Return (x, y) of the center of cell containing provided text 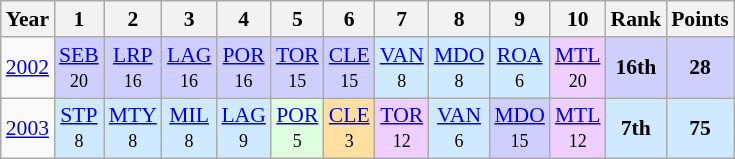
Points (700, 19)
SEB20 (79, 68)
16th (636, 68)
2002 (28, 68)
2003 (28, 128)
LAG16 (189, 68)
4 (243, 19)
POR16 (243, 68)
MDO15 (520, 128)
Year (28, 19)
75 (700, 128)
ROA6 (520, 68)
6 (350, 19)
MTY8 (133, 128)
7 (402, 19)
POR5 (298, 128)
2 (133, 19)
1 (79, 19)
TOR15 (298, 68)
MDO8 (460, 68)
9 (520, 19)
28 (700, 68)
8 (460, 19)
LRP16 (133, 68)
7th (636, 128)
3 (189, 19)
MIL8 (189, 128)
STP8 (79, 128)
TOR12 (402, 128)
Rank (636, 19)
10 (578, 19)
VAN8 (402, 68)
MTL12 (578, 128)
LAG9 (243, 128)
VAN6 (460, 128)
CLE3 (350, 128)
CLE15 (350, 68)
5 (298, 19)
MTL20 (578, 68)
